Scan for the cell matching the given text and deliver its [x, y] coordinate at center. 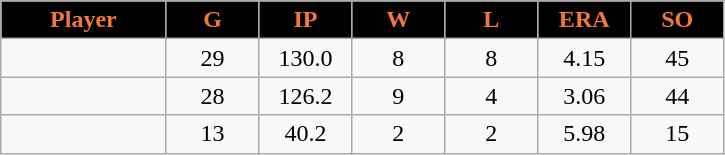
9 [398, 96]
5.98 [584, 134]
3.06 [584, 96]
4.15 [584, 58]
13 [212, 134]
44 [678, 96]
Player [84, 20]
130.0 [306, 58]
L [492, 20]
IP [306, 20]
15 [678, 134]
126.2 [306, 96]
40.2 [306, 134]
G [212, 20]
ERA [584, 20]
45 [678, 58]
28 [212, 96]
SO [678, 20]
4 [492, 96]
W [398, 20]
29 [212, 58]
